Determine the [X, Y] coordinate at the center of the cell enclosing the given text.  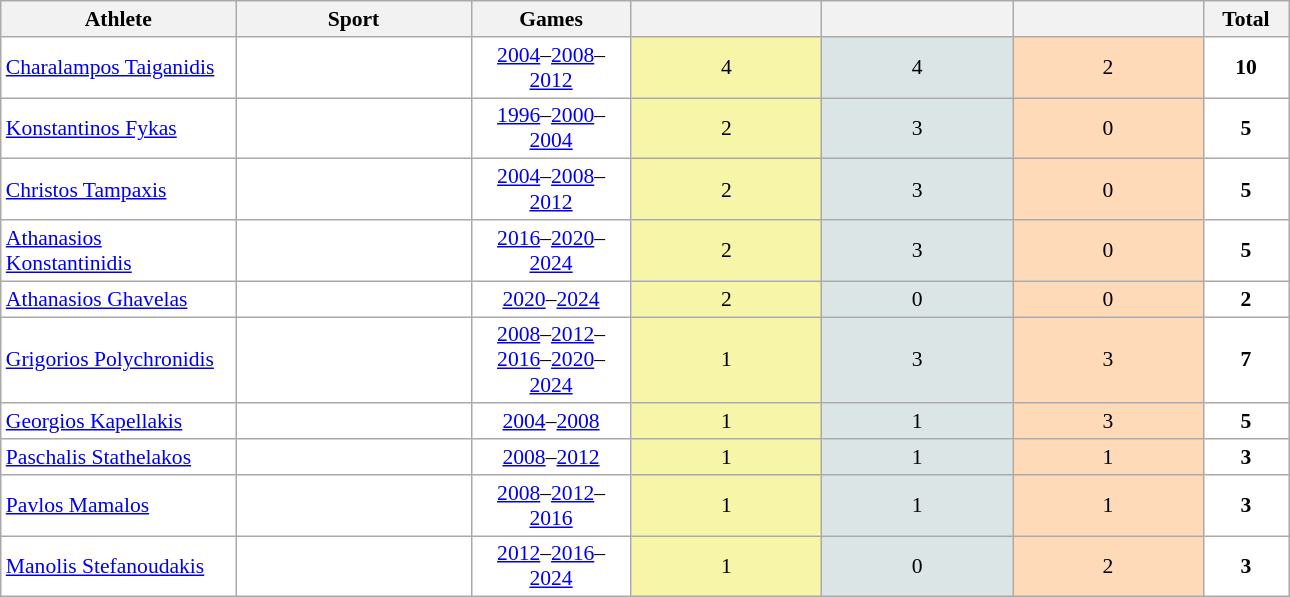
Sport [354, 19]
Konstantinos Fykas [118, 128]
Athanasios Konstantinidis [118, 250]
2008–2012–2016 [551, 506]
Grigorios Polychronidis [118, 360]
2008–2012–2016–2020–2024 [551, 360]
Charalampos Taiganidis [118, 68]
2012–2016–2024 [551, 566]
Athanasios Ghavelas [118, 299]
10 [1246, 68]
Christos Tampaxis [118, 190]
Athlete [118, 19]
2004–2008 [551, 422]
Manolis Stefanoudakis [118, 566]
Georgios Kapellakis [118, 422]
Paschalis Stathelakos [118, 457]
2020–2024 [551, 299]
Pavlos Mamalos [118, 506]
Games [551, 19]
2008–2012 [551, 457]
2016–2020–2024 [551, 250]
1996–2000–2004 [551, 128]
7 [1246, 360]
Total [1246, 19]
